Find where the given text appears and provide that cell's center as [X, Y] coordinate. 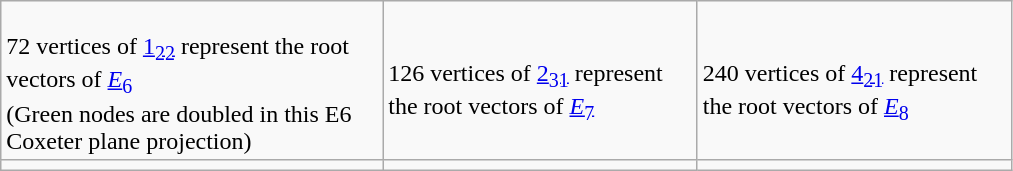
72 vertices of 122 represent the root vectors of E6(Green nodes are doubled in this E6 Coxeter plane projection) [192, 80]
126 vertices of 231 represent the root vectors of E7 [540, 80]
240 vertices of 421 represent the root vectors of E8 [854, 80]
